From the cell containing the given text, extract its center point as [X, Y] coordinate. 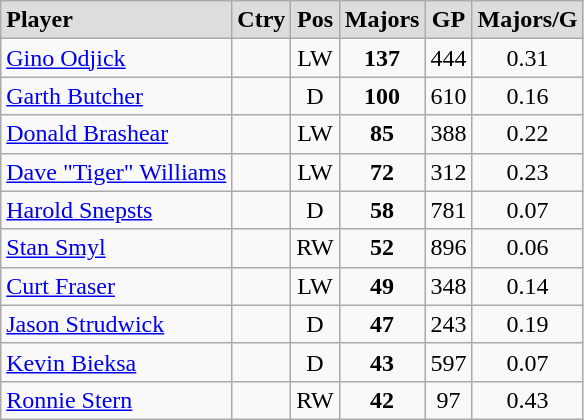
49 [382, 286]
388 [448, 134]
52 [382, 248]
0.06 [528, 248]
42 [382, 400]
0.22 [528, 134]
Donald Brashear [116, 134]
597 [448, 362]
444 [448, 58]
97 [448, 400]
Jason Strudwick [116, 324]
Pos [315, 20]
Dave "Tiger" Williams [116, 172]
100 [382, 96]
0.23 [528, 172]
Kevin Bieksa [116, 362]
Curt Fraser [116, 286]
85 [382, 134]
Player [116, 20]
0.19 [528, 324]
Ctry [262, 20]
Ronnie Stern [116, 400]
0.16 [528, 96]
781 [448, 210]
243 [448, 324]
47 [382, 324]
Garth Butcher [116, 96]
Harold Snepsts [116, 210]
0.14 [528, 286]
Majors/G [528, 20]
43 [382, 362]
0.31 [528, 58]
0.43 [528, 400]
Majors [382, 20]
610 [448, 96]
Stan Smyl [116, 248]
58 [382, 210]
137 [382, 58]
896 [448, 248]
72 [382, 172]
348 [448, 286]
312 [448, 172]
GP [448, 20]
Gino Odjick [116, 58]
